Capture the cell that displays the provided text and extract its [X, Y] central coordinate. 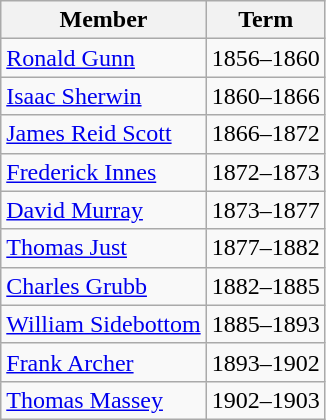
David Murray [104, 210]
Frank Archer [104, 362]
1885–1893 [266, 324]
William Sidebottom [104, 324]
Term [266, 20]
1902–1903 [266, 400]
Thomas Massey [104, 400]
1856–1860 [266, 58]
Thomas Just [104, 248]
1877–1882 [266, 248]
Charles Grubb [104, 286]
1882–1885 [266, 286]
1873–1877 [266, 210]
1893–1902 [266, 362]
1860–1866 [266, 96]
James Reid Scott [104, 134]
Frederick Innes [104, 172]
Ronald Gunn [104, 58]
1866–1872 [266, 134]
1872–1873 [266, 172]
Isaac Sherwin [104, 96]
Member [104, 20]
